Capture the cell that displays the provided text and extract its (x, y) central coordinate. 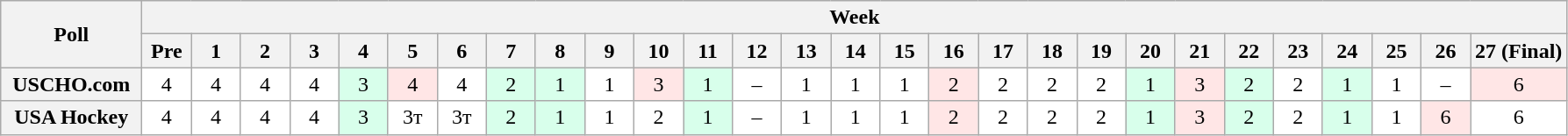
18 (1052, 51)
Pre (167, 51)
13 (806, 51)
21 (1199, 51)
20 (1150, 51)
17 (1003, 51)
11 (707, 51)
24 (1347, 51)
5 (412, 51)
Poll (72, 34)
25 (1396, 51)
USCHO.com (72, 84)
Week (855, 18)
26 (1445, 51)
23 (1298, 51)
22 (1249, 51)
12 (757, 51)
USA Hockey (72, 118)
16 (954, 51)
8 (560, 51)
14 (856, 51)
9 (609, 51)
15 (905, 51)
27 (Final) (1519, 51)
7 (511, 51)
19 (1101, 51)
10 (658, 51)
